Identify which cell holds the provided text, then report its [X, Y] central coordinate. 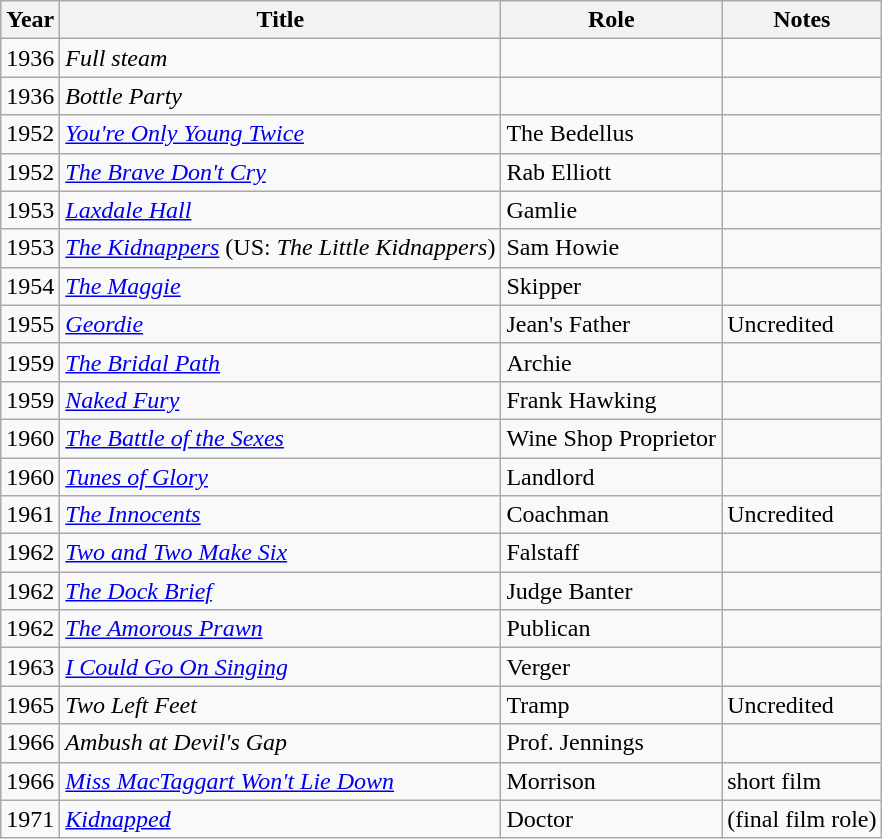
Gamlie [612, 210]
Ambush at Devil's Gap [280, 743]
The Amorous Prawn [280, 629]
Tramp [612, 705]
Morrison [612, 781]
Two and Two Make Six [280, 553]
(final film role) [802, 819]
The Brave Don't Cry [280, 172]
I Could Go On Singing [280, 667]
Miss MacTaggart Won't Lie Down [280, 781]
Skipper [612, 286]
Bottle Party [280, 96]
The Battle of the Sexes [280, 438]
Full steam [280, 58]
Role [612, 20]
1961 [30, 515]
The Dock Brief [280, 591]
Tunes of Glory [280, 477]
Frank Hawking [612, 400]
Publican [612, 629]
Notes [802, 20]
1963 [30, 667]
Naked Fury [280, 400]
short film [802, 781]
Laxdale Hall [280, 210]
The Bridal Path [280, 362]
The Bedellus [612, 134]
The Kidnappers (US: The Little Kidnappers) [280, 248]
Verger [612, 667]
1965 [30, 705]
Doctor [612, 819]
1954 [30, 286]
Two Left Feet [280, 705]
The Innocents [280, 515]
Kidnapped [280, 819]
Falstaff [612, 553]
Prof. Jennings [612, 743]
Archie [612, 362]
Year [30, 20]
Judge Banter [612, 591]
1955 [30, 324]
You're Only Young Twice [280, 134]
Geordie [280, 324]
Wine Shop Proprietor [612, 438]
The Maggie [280, 286]
Coachman [612, 515]
Landlord [612, 477]
Jean's Father [612, 324]
Rab Elliott [612, 172]
Title [280, 20]
Sam Howie [612, 248]
1971 [30, 819]
